Extract the [X, Y] coordinate from the center of the cell holding the provided text.  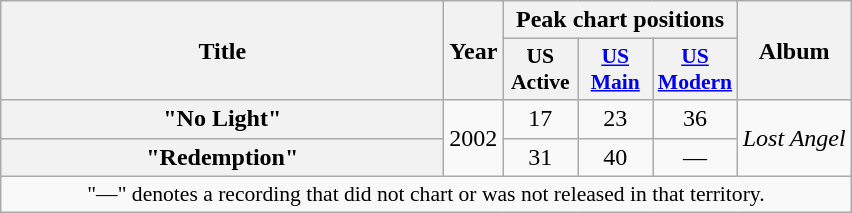
Year [474, 50]
31 [540, 157]
23 [616, 119]
Lost Angel [794, 138]
36 [696, 119]
17 [540, 119]
— [696, 157]
40 [616, 157]
2002 [474, 138]
"No Light" [222, 119]
Album [794, 50]
Peak chart positions [620, 20]
"Redemption" [222, 157]
"—" denotes a recording that did not chart or was not released in that territory. [426, 194]
Title [222, 50]
USModern [696, 70]
USActive [540, 70]
US Main [616, 70]
